Determine the [x, y] coordinate at the center of the cell enclosing the given text.  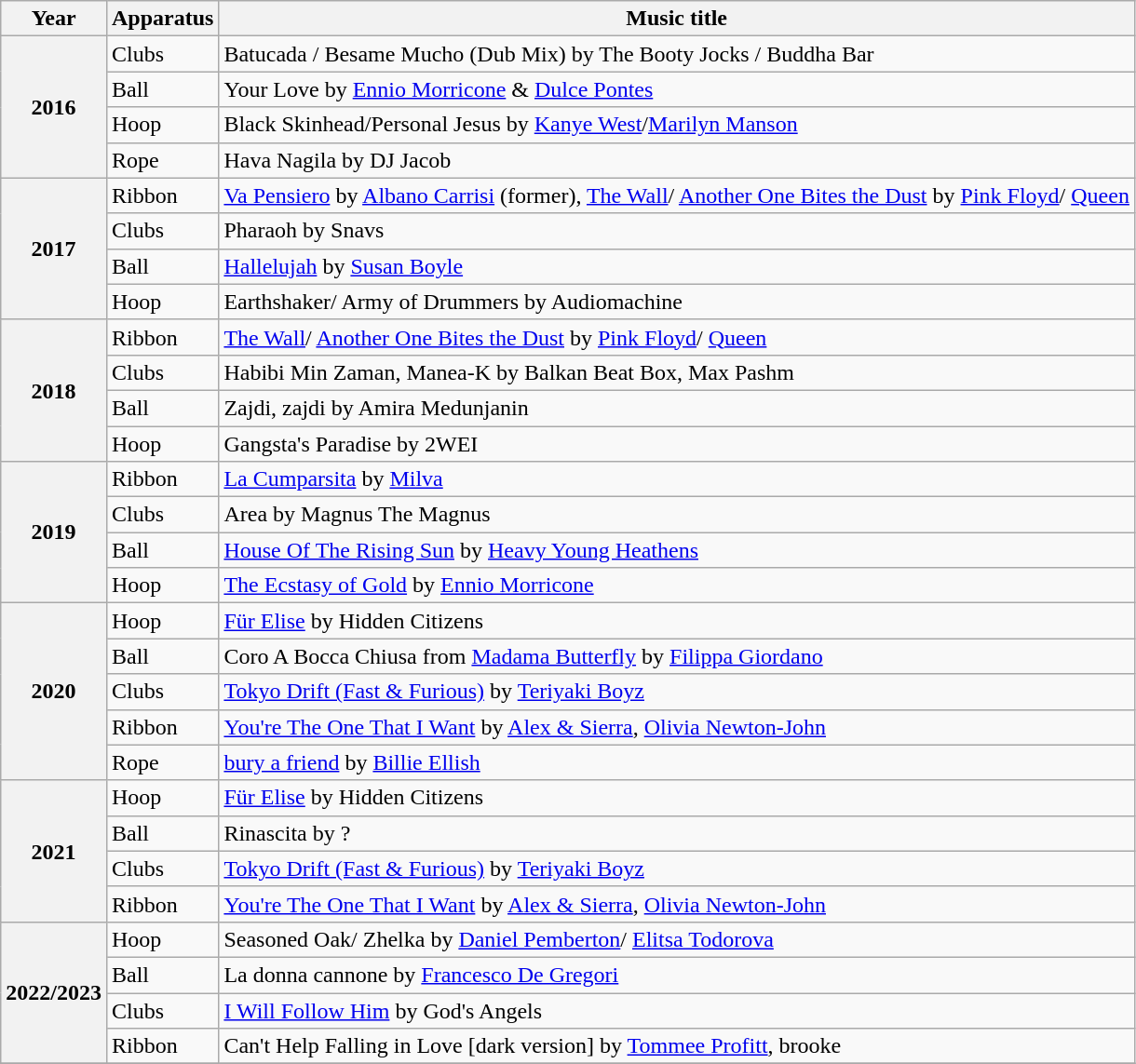
Black Skinhead/Personal Jesus by Kanye West/Marilyn Manson [677, 125]
Habibi Min Zaman, Manea-K by Balkan Beat Box, Max Pashm [677, 372]
Pharaoh by Snavs [677, 231]
Gangsta's Paradise by 2WEI [677, 444]
Va Pensiero by Albano Carrisi (former), The Wall/ Another One Bites the Dust by Pink Floyd/ Queen [677, 195]
Zajdi, zajdi by Amira Medunjanin [677, 408]
Apparatus [162, 19]
Earthshaker/ Army of Drummers by Audiomachine [677, 302]
2016 [54, 107]
Area by Magnus The Magnus [677, 515]
La donna cannone by Francesco De Gregori [677, 975]
Your Love by Ennio Morricone & Dulce Pontes [677, 89]
bury a friend by Billie Ellish [677, 762]
House Of The Rising Sun by Heavy Young Heathens [677, 550]
The Wall/ Another One Bites the Dust by Pink Floyd/ Queen [677, 337]
Hava Nagila by DJ Jacob [677, 160]
Coro A Bocca Chiusa from Madama Butterfly by Filippa Giordano [677, 656]
2022/2023 [54, 992]
I Will Follow Him by God's Angels [677, 1010]
The Ecstasy of Gold by Ennio Morricone [677, 586]
Music title [677, 19]
Seasoned Oak/ Zhelka by Daniel Pemberton/ Elitsa Todorova [677, 939]
2019 [54, 532]
Rinascita by ? [677, 833]
2020 [54, 692]
2018 [54, 390]
Can't Help Falling in Love [dark version] by Tommee Profitt, brooke [677, 1046]
2017 [54, 249]
La Cumparsita by Milva [677, 479]
Hallelujah by Susan Boyle [677, 266]
Year [54, 19]
Batucada / Besame Mucho (Dub Mix) by The Booty Jocks / Buddha Bar [677, 54]
2021 [54, 851]
